Provide the (x, y) coordinate of the cell's center where the given text is located.  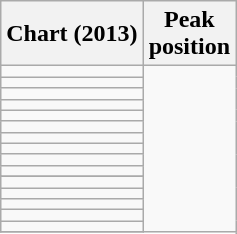
Chart (2013) (72, 34)
Peakposition (189, 34)
